Return [x, y] of the center of cell containing provided text 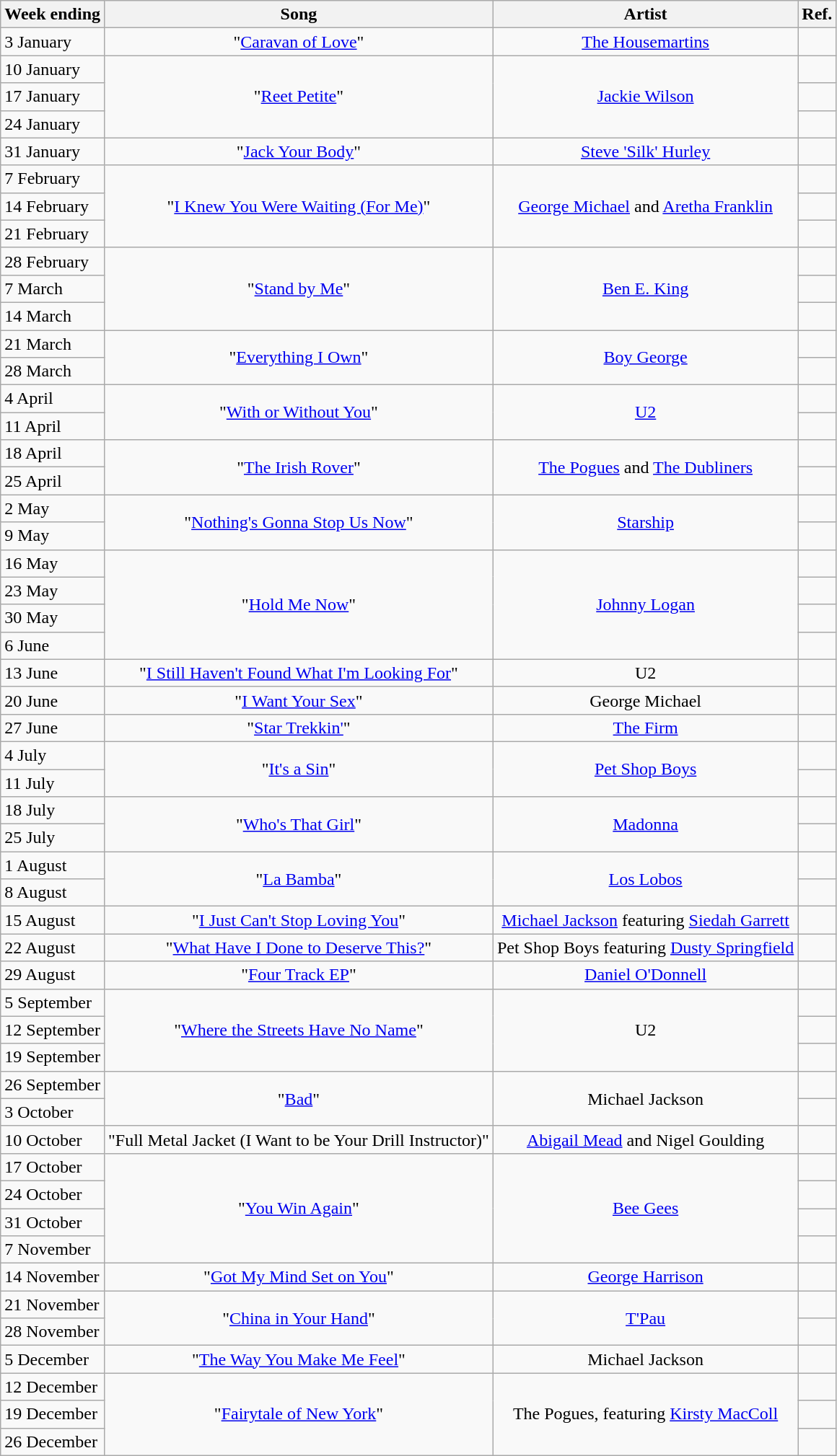
"Got My Mind Set on You" [299, 1277]
George Harrison [645, 1277]
9 May [53, 536]
Pet Shop Boys featuring Dusty Springfield [645, 948]
"Stand by Me" [299, 288]
"With or Without You" [299, 412]
11 April [53, 426]
Boy George [645, 358]
Abigail Mead and Nigel Goulding [645, 1139]
20 June [53, 700]
28 February [53, 261]
14 March [53, 316]
8 August [53, 893]
18 July [53, 811]
21 March [53, 344]
12 September [53, 1030]
George Michael [645, 700]
31 January [53, 151]
"Star Trekkin'" [299, 728]
25 July [53, 838]
21 February [53, 234]
29 August [53, 975]
17 October [53, 1167]
12 December [53, 1387]
"China in Your Hand" [299, 1318]
Johnny Logan [645, 604]
"Bad" [299, 1098]
26 December [53, 1442]
1 August [53, 865]
19 December [53, 1414]
"Where the Streets Have No Name" [299, 1030]
Jackie Wilson [645, 97]
"Nothing's Gonna Stop Us Now" [299, 522]
17 January [53, 97]
3 October [53, 1112]
18 April [53, 454]
25 April [53, 481]
"I Still Haven't Found What I'm Looking For" [299, 673]
The Pogues and The Dubliners [645, 467]
"Four Track EP" [299, 975]
13 June [53, 673]
"Full Metal Jacket (I Want to be Your Drill Instructor)" [299, 1139]
Michael Jackson featuring Siedah Garrett [645, 920]
"Hold Me Now" [299, 604]
Los Lobos [645, 879]
11 July [53, 782]
28 March [53, 371]
4 April [53, 399]
"You Win Again" [299, 1208]
Song [299, 14]
Ben E. King [645, 288]
7 March [53, 288]
"Everything I Own" [299, 358]
"The Way You Make Me Feel" [299, 1359]
2 May [53, 508]
"La Bamba" [299, 879]
Pet Shop Boys [645, 769]
"It's a Sin" [299, 769]
"The Irish Rover" [299, 467]
The Housemartins [645, 42]
"Fairytale of New York" [299, 1414]
Daniel O'Donnell [645, 975]
"Reet Petite" [299, 97]
19 September [53, 1057]
3 January [53, 42]
14 November [53, 1277]
30 May [53, 618]
28 November [53, 1332]
7 November [53, 1250]
14 February [53, 206]
"Jack Your Body" [299, 151]
6 June [53, 645]
The Firm [645, 728]
T'Pau [645, 1318]
"Caravan of Love" [299, 42]
Ref. [817, 14]
"I Want Your Sex" [299, 700]
The Pogues, featuring Kirsty MacColl [645, 1414]
Madonna [645, 824]
7 February [53, 179]
"I Knew You Were Waiting (For Me)" [299, 206]
23 May [53, 591]
"Who's That Girl" [299, 824]
"What Have I Done to Deserve This?" [299, 948]
Artist [645, 14]
5 December [53, 1359]
10 January [53, 69]
10 October [53, 1139]
Bee Gees [645, 1208]
Starship [645, 522]
"I Just Can't Stop Loving You" [299, 920]
27 June [53, 728]
16 May [53, 563]
5 September [53, 1002]
4 July [53, 755]
15 August [53, 920]
Week ending [53, 14]
24 October [53, 1194]
Steve 'Silk' Hurley [645, 151]
26 September [53, 1085]
22 August [53, 948]
24 January [53, 124]
21 November [53, 1305]
31 October [53, 1222]
George Michael and Aretha Franklin [645, 206]
